Provide the (x, y) coordinate of the cell's center where the given text is located.  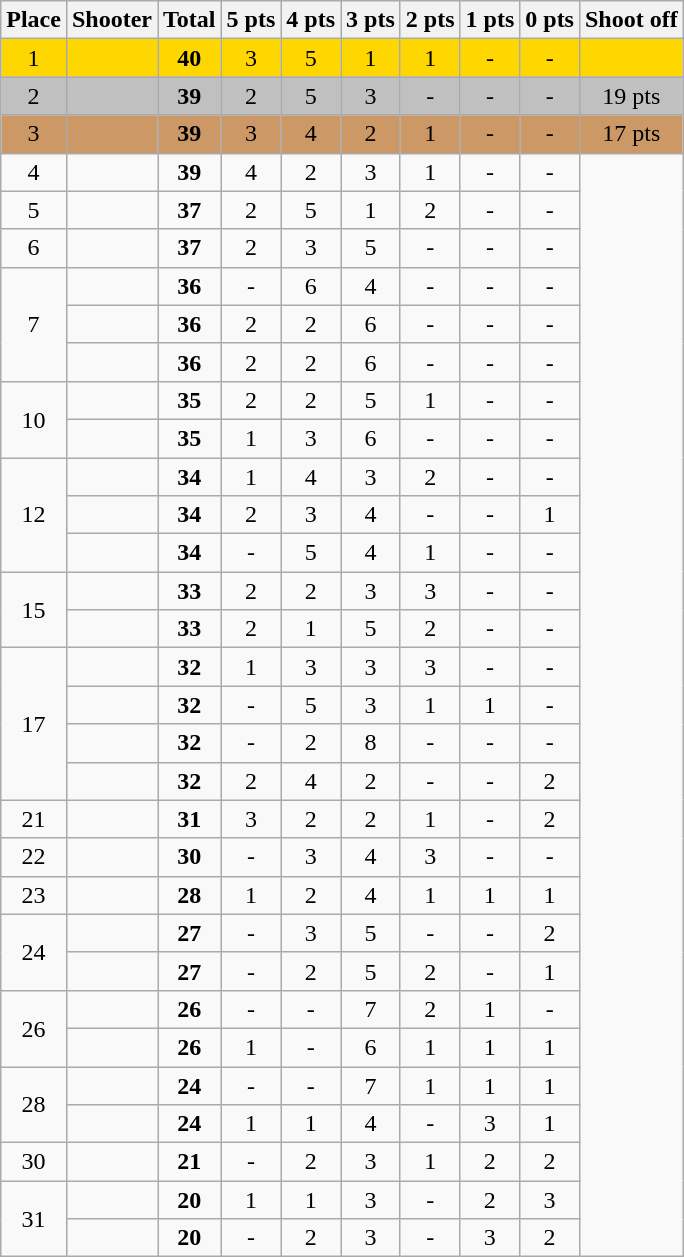
Place (34, 20)
40 (190, 58)
Shooter (112, 20)
0 pts (550, 20)
15 (34, 610)
2 pts (430, 20)
23 (34, 895)
12 (34, 515)
3 pts (371, 20)
1 pts (490, 20)
22 (34, 857)
Total (190, 20)
5 pts (251, 20)
17 pts (631, 134)
8 (371, 743)
10 (34, 419)
4 pts (311, 20)
Shoot off (631, 20)
19 pts (631, 96)
17 (34, 724)
